Pinpoint the cell where the given text exists, returning its [x, y] midpoint coordinate. 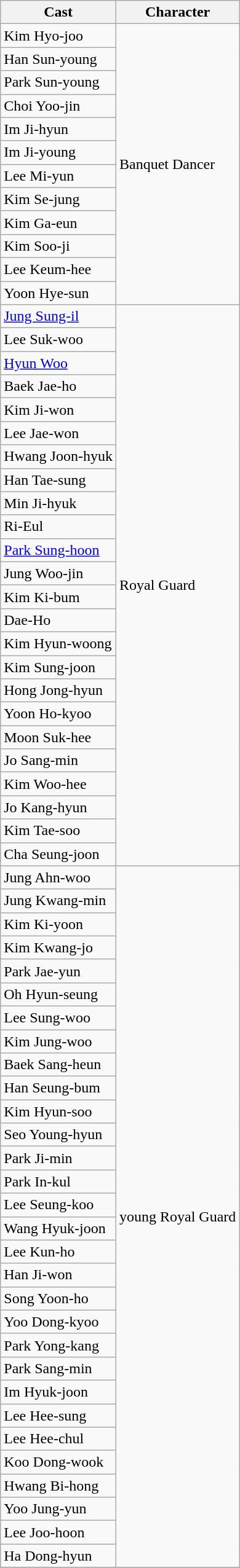
Lee Jae-won [58, 433]
Kim Woo-hee [58, 784]
Baek Sang-heun [58, 1065]
Im Hyuk-joon [58, 1392]
Choi Yoo-jin [58, 106]
Park Jae-yun [58, 971]
Min Ji-hyuk [58, 503]
Han Ji-won [58, 1275]
Kim Hyun-soo [58, 1111]
Oh Hyun-seung [58, 994]
Cha Seung-joon [58, 854]
Koo Dong-wook [58, 1462]
Kim Kwang-jo [58, 947]
Jo Kang-hyun [58, 807]
Cast [58, 12]
Wang Hyuk-joon [58, 1228]
Kim Soo-ji [58, 246]
Lee Mi-yun [58, 176]
Jung Woo-jin [58, 573]
young Royal Guard [177, 1217]
Kim Jung-woo [58, 1041]
Park In-kul [58, 1182]
Lee Seung-koo [58, 1205]
Moon Suk-hee [58, 737]
Dae-Ho [58, 620]
Royal Guard [177, 586]
Kim Hyun-woong [58, 643]
Lee Hee-chul [58, 1439]
Kim Ki-yoon [58, 924]
Park Sung-hoon [58, 550]
Lee Sung-woo [58, 1017]
Yoo Jung-yun [58, 1509]
Kim Se-jung [58, 199]
Banquet Dancer [177, 165]
Han Sun-young [58, 59]
Lee Suk-woo [58, 340]
Park Sun-young [58, 82]
Baek Jae-ho [58, 386]
Yoo Dong-kyoo [58, 1322]
Yoon Ho-kyoo [58, 714]
Kim Hyo-joo [58, 36]
Lee Hee-sung [58, 1415]
Park Yong-kang [58, 1345]
Ri-Eul [58, 527]
Lee Keum-hee [58, 269]
Yoon Hye-sun [58, 293]
Jo Sang-min [58, 761]
Im Ji-young [58, 152]
Park Sang-min [58, 1368]
Song Yoon-ho [58, 1298]
Lee Joo-hoon [58, 1532]
Han Tae-sung [58, 480]
Hwang Joon-hyuk [58, 457]
Hwang Bi-hong [58, 1486]
Kim Ki-bum [58, 597]
Jung Ahn-woo [58, 877]
Hong Jong-hyun [58, 691]
Im Ji-hyun [58, 129]
Ha Dong-hyun [58, 1556]
Lee Kun-ho [58, 1252]
Kim Ji-won [58, 410]
Park Ji-min [58, 1158]
Hyun Woo [58, 363]
Character [177, 12]
Han Seung-bum [58, 1088]
Kim Sung-joon [58, 667]
Jung Sung-il [58, 316]
Seo Young-hyun [58, 1135]
Jung Kwang-min [58, 901]
Kim Tae-soo [58, 831]
Kim Ga-eun [58, 222]
